Scan for the cell matching the given text and deliver its [x, y] coordinate at center. 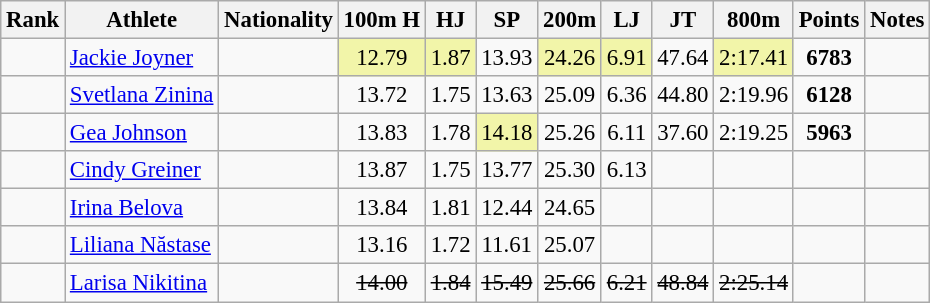
Larisa Nikitina [142, 283]
1.84 [450, 283]
800m [754, 20]
6.11 [626, 133]
12.44 [507, 208]
14.18 [507, 133]
Irina Belova [142, 208]
25.09 [570, 95]
25.66 [570, 283]
25.26 [570, 133]
11.61 [507, 245]
13.72 [382, 95]
2:19.25 [754, 133]
1.81 [450, 208]
13.84 [382, 208]
6.91 [626, 58]
24.26 [570, 58]
25.07 [570, 245]
Svetlana Zinina [142, 95]
200m [570, 20]
SP [507, 20]
15.49 [507, 283]
Points [828, 20]
1.78 [450, 133]
6.36 [626, 95]
Cindy Greiner [142, 170]
12.79 [382, 58]
13.87 [382, 170]
13.83 [382, 133]
6.13 [626, 170]
13.77 [507, 170]
HJ [450, 20]
5963 [828, 133]
Nationality [278, 20]
Athlete [142, 20]
48.84 [683, 283]
1.87 [450, 58]
Notes [898, 20]
13.63 [507, 95]
1.72 [450, 245]
LJ [626, 20]
2:17.41 [754, 58]
Gea Johnson [142, 133]
Liliana Năstase [142, 245]
2:25.14 [754, 283]
13.93 [507, 58]
37.60 [683, 133]
Jackie Joyner [142, 58]
6128 [828, 95]
47.64 [683, 58]
JT [683, 20]
100m H [382, 20]
Rank [33, 20]
13.16 [382, 245]
6.21 [626, 283]
24.65 [570, 208]
2:19.96 [754, 95]
25.30 [570, 170]
44.80 [683, 95]
6783 [828, 58]
14.00 [382, 283]
